Return [x, y] of the center of cell containing provided text 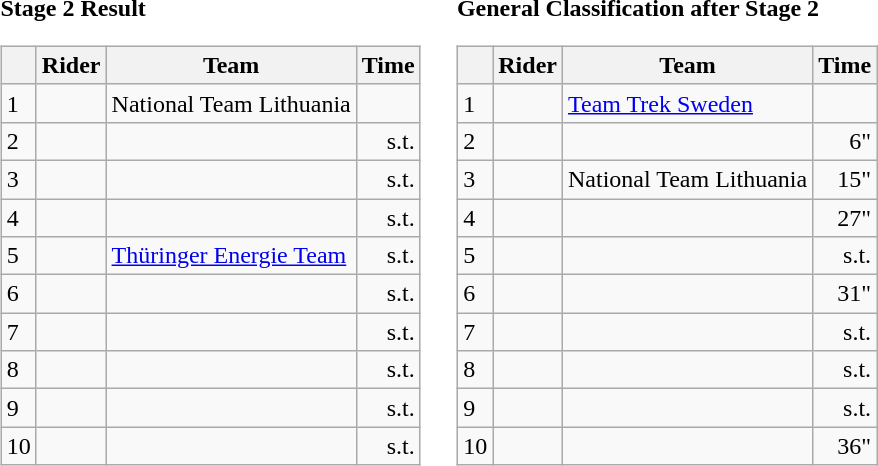
15" [845, 179]
36" [845, 446]
Team Trek Sweden [687, 103]
6" [845, 141]
27" [845, 217]
Thüringer Energie Team [231, 256]
31" [845, 294]
